Extract the (x, y) coordinate from the center of the cell holding the provided text.  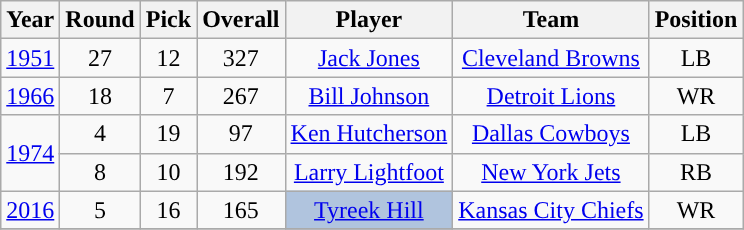
165 (241, 210)
1974 (30, 153)
7 (168, 96)
97 (241, 134)
New York Jets (551, 172)
4 (100, 134)
Kansas City Chiefs (551, 210)
RB (696, 172)
267 (241, 96)
Cleveland Browns (551, 58)
1951 (30, 58)
18 (100, 96)
Position (696, 20)
327 (241, 58)
5 (100, 210)
Jack Jones (369, 58)
16 (168, 210)
2016 (30, 210)
Bill Johnson (369, 96)
Round (100, 20)
27 (100, 58)
Larry Lightfoot (369, 172)
Year (30, 20)
Overall (241, 20)
Team (551, 20)
10 (168, 172)
Pick (168, 20)
Player (369, 20)
Ken Hutcherson (369, 134)
19 (168, 134)
192 (241, 172)
Dallas Cowboys (551, 134)
Detroit Lions (551, 96)
8 (100, 172)
12 (168, 58)
1966 (30, 96)
Tyreek Hill (369, 210)
